Scan for the cell matching the given text and deliver its [X, Y] coordinate at center. 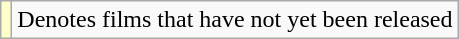
Denotes films that have not yet been released [235, 20]
